Detect which cell encompasses the target text, then output its (X, Y) center coordinate. 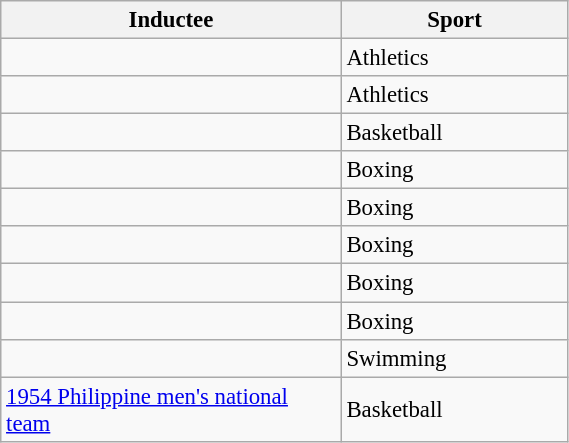
Inductee (171, 20)
Swimming (454, 358)
1954 Philippine men's national team (171, 410)
Sport (454, 20)
